Locate the cell with the specified text and output its [X, Y] center coordinate. 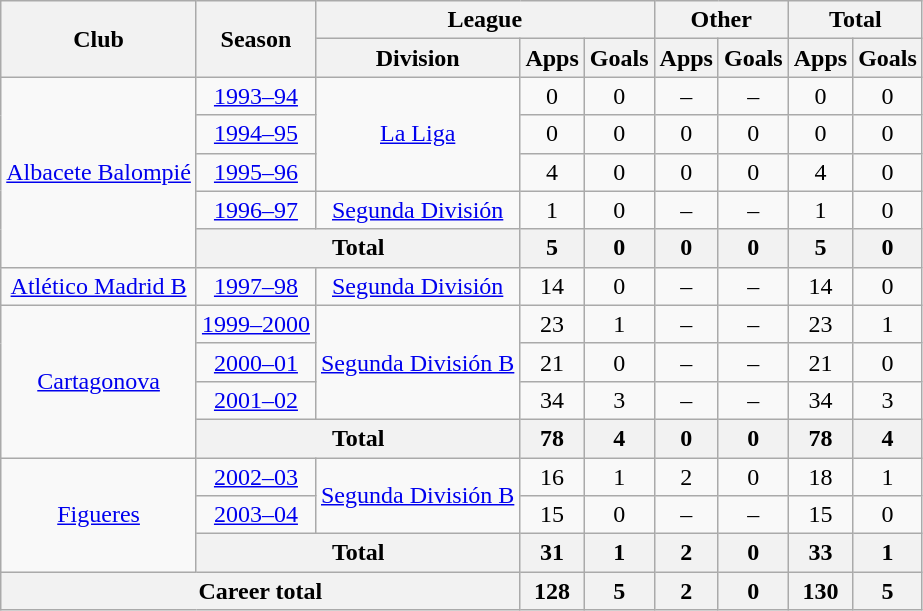
1999–2000 [256, 324]
Club [99, 39]
Career total [260, 591]
Albacete Balompié [99, 172]
16 [552, 477]
2002–03 [256, 477]
Division [417, 58]
Cartagonova [99, 381]
1997–98 [256, 286]
1995–96 [256, 172]
Other [721, 20]
2001–02 [256, 400]
2000–01 [256, 362]
La Liga [417, 134]
League [484, 20]
1996–97 [256, 210]
2003–04 [256, 515]
128 [552, 591]
130 [820, 591]
Atlético Madrid B [99, 286]
1993–94 [256, 96]
Figueres [99, 515]
1994–95 [256, 134]
Season [256, 39]
31 [552, 553]
33 [820, 553]
18 [820, 477]
